Return (X, Y) of the center of cell containing provided text 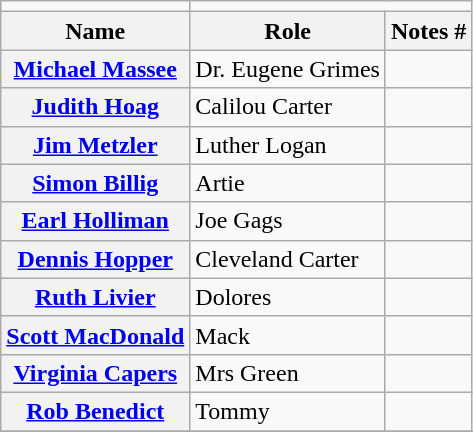
Mack (288, 335)
Artie (288, 183)
Rob Benedict (96, 411)
Name (96, 31)
Judith Hoag (96, 107)
Dolores (288, 297)
Dr. Eugene Grimes (288, 69)
Simon Billig (96, 183)
Virginia Capers (96, 373)
Tommy (288, 411)
Ruth Livier (96, 297)
Scott MacDonald (96, 335)
Luther Logan (288, 145)
Notes # (428, 31)
Michael Massee (96, 69)
Role (288, 31)
Jim Metzler (96, 145)
Calilou Carter (288, 107)
Cleveland Carter (288, 259)
Earl Holliman (96, 221)
Joe Gags (288, 221)
Dennis Hopper (96, 259)
Mrs Green (288, 373)
